Output the (X, Y) coordinate of the center of the cell containing the given text.  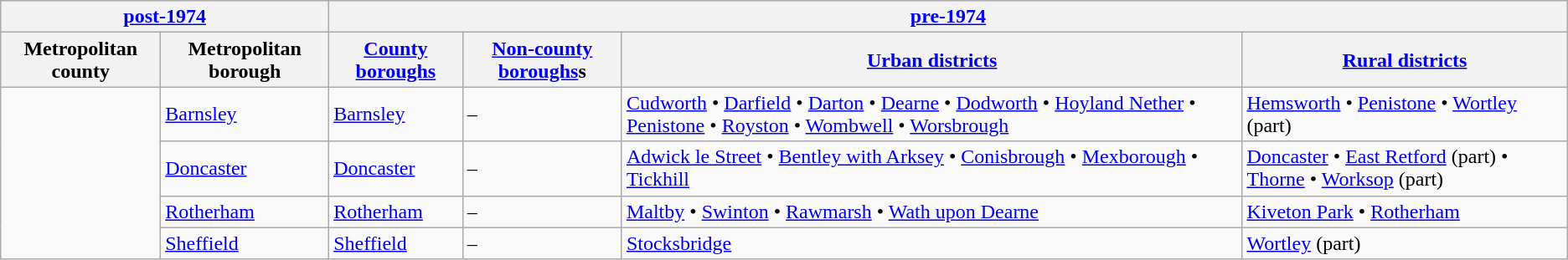
Non-county boroughss (542, 60)
County boroughs (395, 60)
Metropolitan borough (245, 60)
Doncaster • East Retford (part) • Thorne • Worksop (part) (1405, 169)
Adwick le Street • Bentley with Arksey • Conisbrough • Mexborough • Tickhill (931, 169)
Urban districts (931, 60)
Wortley (part) (1405, 243)
Kiveton Park • Rotherham (1405, 212)
pre-1974 (948, 17)
Cudworth • Darfield • Darton • Dearne • Dodworth • Hoyland Nether • Penistone • Royston • Wombwell • Worsbrough (931, 114)
Maltby • Swinton • Rawmarsh • Wath upon Dearne (931, 212)
Hemsworth • Penistone • Wortley (part) (1405, 114)
Metropolitan county (80, 60)
post-1974 (165, 17)
Stocksbridge (931, 243)
Rural districts (1405, 60)
